Locate the cell with the specified text and output its [x, y] center coordinate. 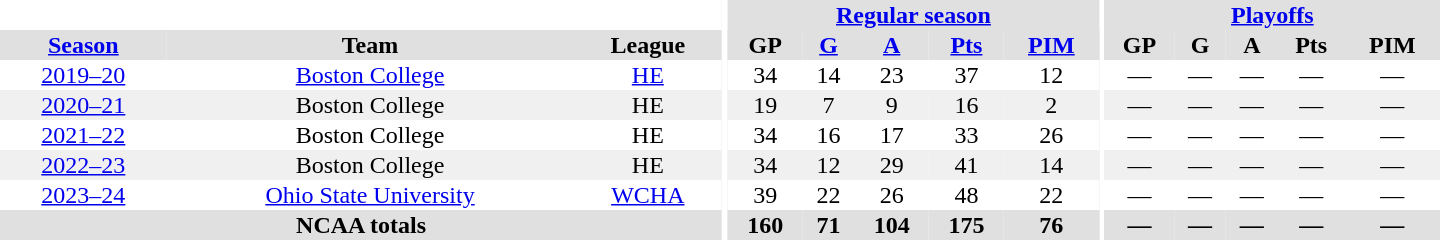
48 [966, 195]
41 [966, 165]
7 [829, 105]
2019–20 [84, 75]
Playoffs [1272, 15]
76 [1052, 225]
160 [766, 225]
2023–24 [84, 195]
71 [829, 225]
37 [966, 75]
19 [766, 105]
NCAA totals [361, 225]
39 [766, 195]
WCHA [648, 195]
League [648, 45]
Ohio State University [370, 195]
175 [966, 225]
Regular season [914, 15]
33 [966, 135]
104 [892, 225]
17 [892, 135]
9 [892, 105]
Season [84, 45]
2022–23 [84, 165]
Team [370, 45]
2021–22 [84, 135]
2 [1052, 105]
23 [892, 75]
29 [892, 165]
2020–21 [84, 105]
